Identify which cell holds the provided text, then report its [x, y] central coordinate. 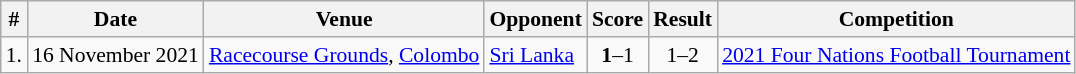
Competition [896, 19]
# [14, 19]
1. [14, 55]
Result [682, 19]
Sri Lanka [536, 55]
Racecourse Grounds, Colombo [344, 55]
1–1 [618, 55]
Score [618, 19]
Venue [344, 19]
2021 Four Nations Football Tournament [896, 55]
Opponent [536, 19]
16 November 2021 [116, 55]
1–2 [682, 55]
Date [116, 19]
